Locate the cell with the specified text and output its (x, y) center coordinate. 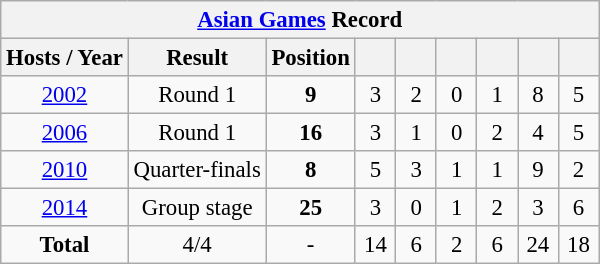
4 (538, 133)
2006 (64, 133)
- (310, 245)
16 (310, 133)
Group stage (197, 208)
Result (197, 58)
Total (64, 245)
24 (538, 245)
Hosts / Year (64, 58)
18 (578, 245)
25 (310, 208)
2014 (64, 208)
Quarter-finals (197, 170)
2010 (64, 170)
4/4 (197, 245)
2002 (64, 95)
Position (310, 58)
14 (376, 245)
Asian Games Record (300, 20)
